Determine the [x, y] coordinate at the center of the cell enclosing the given text.  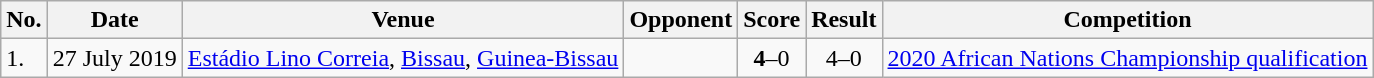
Estádio Lino Correia, Bissau, Guinea-Bissau [403, 58]
Date [114, 20]
Venue [403, 20]
Score [772, 20]
1. [24, 58]
Opponent [681, 20]
27 July 2019 [114, 58]
Competition [1128, 20]
No. [24, 20]
Result [844, 20]
2020 African Nations Championship qualification [1128, 58]
